Output the (X, Y) coordinate of the center of the cell containing the given text.  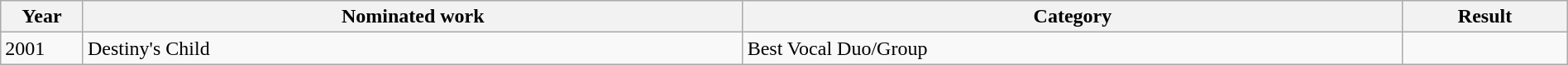
2001 (42, 48)
Category (1073, 17)
Destiny's Child (413, 48)
Result (1485, 17)
Year (42, 17)
Best Vocal Duo/Group (1073, 48)
Nominated work (413, 17)
